Extract the (X, Y) coordinate from the center of the cell holding the provided text.  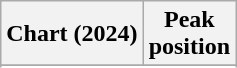
Peakposition (189, 34)
Chart (2024) (72, 34)
